Identify which cell holds the provided text, then report its (X, Y) central coordinate. 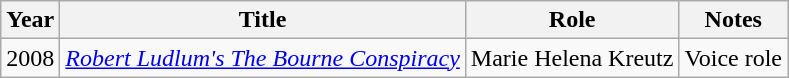
Voice role (734, 58)
Title (263, 20)
Robert Ludlum's The Bourne Conspiracy (263, 58)
Role (572, 20)
Notes (734, 20)
Year (30, 20)
2008 (30, 58)
Marie Helena Kreutz (572, 58)
